Identify which cell holds the provided text, then report its [x, y] central coordinate. 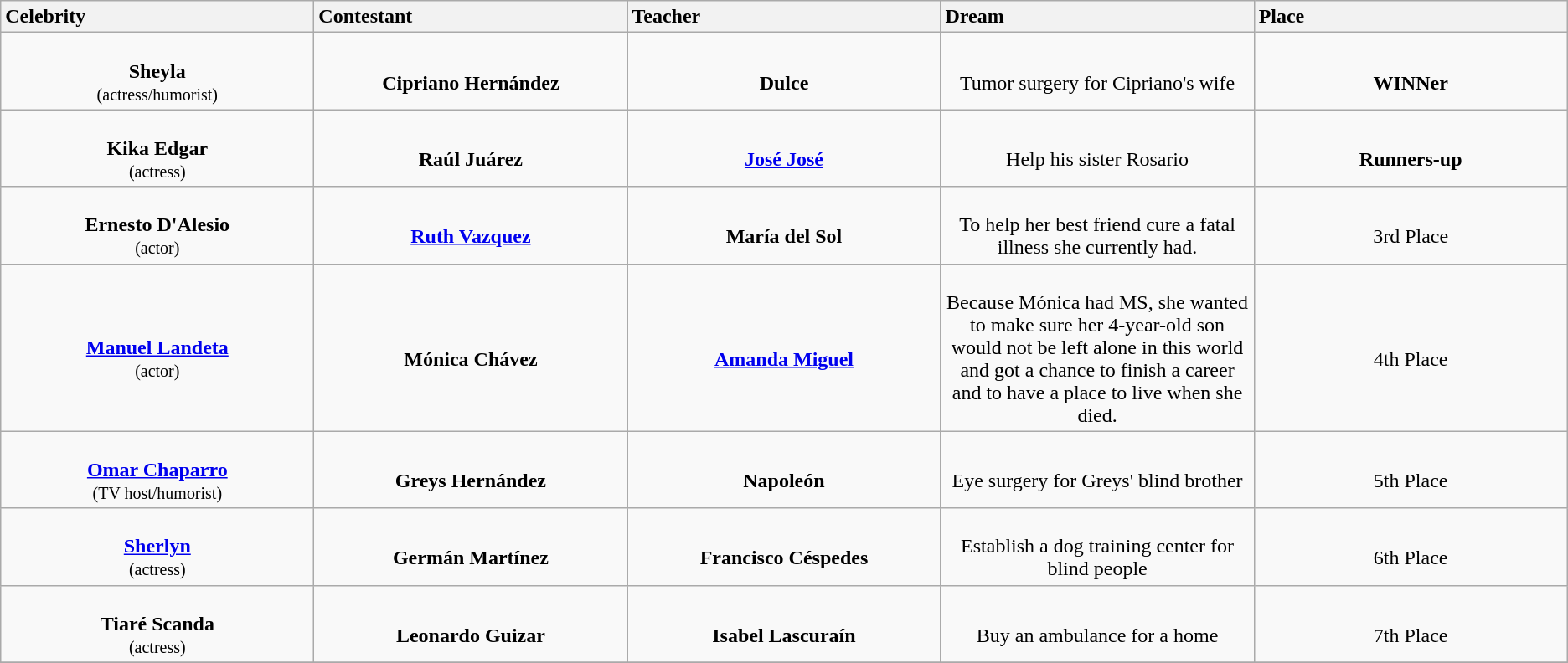
Tumor surgery for Cipriano's wife [1097, 71]
Ruth Vazquez [471, 225]
4th Place [1411, 347]
Napoleón [784, 470]
Teacher [784, 17]
Raúl Juárez [471, 148]
Cipriano Hernández [471, 71]
Help his sister Rosario [1097, 148]
7th Place [1411, 624]
Amanda Miguel [784, 347]
José José [784, 148]
To help her best friend cure a fatal illness she currently had. [1097, 225]
Dulce [784, 71]
Place [1411, 17]
6th Place [1411, 547]
Dream [1097, 17]
Greys Hernández [471, 470]
Tiaré Scanda(actress) [157, 624]
Eye surgery for Greys' blind brother [1097, 470]
Mónica Chávez [471, 347]
Contestant [471, 17]
María del Sol [784, 225]
Celebrity [157, 17]
Isabel Lascuraín [784, 624]
Establish a dog training center for blind people [1097, 547]
Runners-up [1411, 148]
Leonardo Guizar [471, 624]
3rd Place [1411, 225]
5th Place [1411, 470]
Sheyla(actress/humorist) [157, 71]
Kika Edgar(actress) [157, 148]
Sherlyn(actress) [157, 547]
Buy an ambulance for a home [1097, 624]
Manuel Landeta(actor) [157, 347]
WINNer [1411, 71]
Francisco Céspedes [784, 547]
Omar Chaparro(TV host/humorist) [157, 470]
Germán Martínez [471, 547]
Ernesto D'Alesio(actor) [157, 225]
